Determine the (X, Y) coordinate at the center of the cell enclosing the given text.  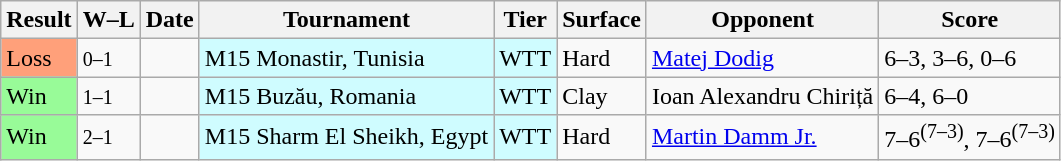
M15 Sharm El Sheikh, Egypt (346, 138)
Tournament (346, 20)
Clay (602, 96)
Surface (602, 20)
Ioan Alexandru Chiriță (762, 96)
M15 Monastir, Tunisia (346, 58)
Martin Damm Jr. (762, 138)
6–4, 6–0 (970, 96)
1–1 (108, 96)
7–6(7–3), 7–6(7–3) (970, 138)
Matej Dodig (762, 58)
Loss (39, 58)
0–1 (108, 58)
Tier (526, 20)
Opponent (762, 20)
Date (170, 20)
Result (39, 20)
Score (970, 20)
6–3, 3–6, 0–6 (970, 58)
W–L (108, 20)
M15 Buzău, Romania (346, 96)
2–1 (108, 138)
